Identify which cell holds the provided text, then report its (x, y) central coordinate. 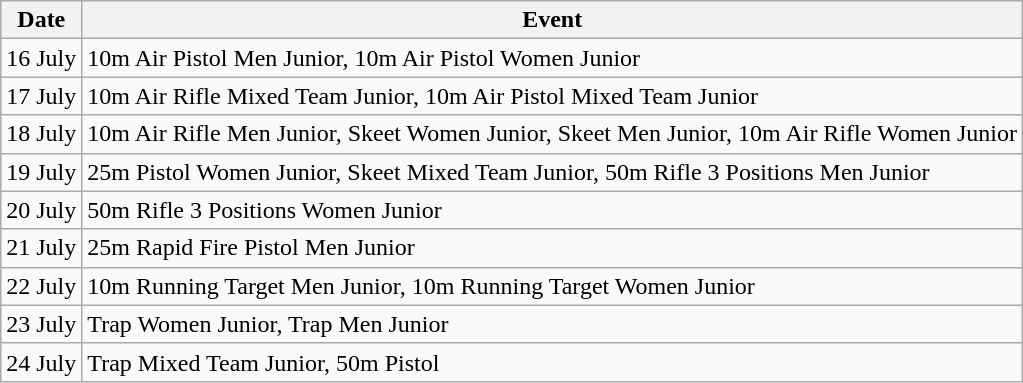
25m Rapid Fire Pistol Men Junior (552, 248)
10m Air Pistol Men Junior, 10m Air Pistol Women Junior (552, 58)
17 July (42, 96)
16 July (42, 58)
Trap Mixed Team Junior, 50m Pistol (552, 362)
18 July (42, 134)
22 July (42, 286)
24 July (42, 362)
10m Running Target Men Junior, 10m Running Target Women Junior (552, 286)
Event (552, 20)
Trap Women Junior, Trap Men Junior (552, 324)
21 July (42, 248)
23 July (42, 324)
20 July (42, 210)
50m Rifle 3 Positions Women Junior (552, 210)
10m Air Rifle Mixed Team Junior, 10m Air Pistol Mixed Team Junior (552, 96)
Date (42, 20)
10m Air Rifle Men Junior, Skeet Women Junior, Skeet Men Junior, 10m Air Rifle Women Junior (552, 134)
19 July (42, 172)
25m Pistol Women Junior, Skeet Mixed Team Junior, 50m Rifle 3 Positions Men Junior (552, 172)
